Find where the given text appears and provide that cell's center as [X, Y] coordinate. 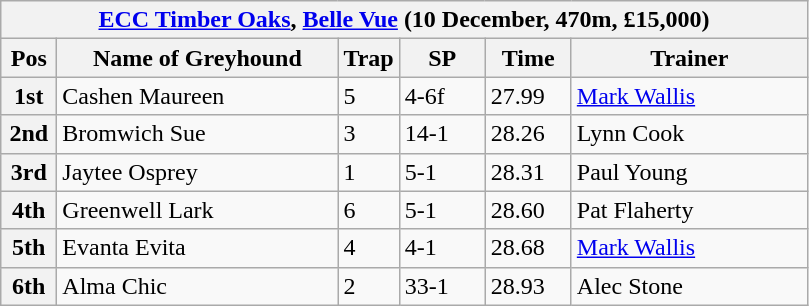
3 [368, 134]
Trap [368, 58]
2nd [29, 134]
Pat Flaherty [689, 210]
5 [368, 96]
28.93 [528, 286]
14-1 [442, 134]
Pos [29, 58]
Jaytee Osprey [198, 172]
1st [29, 96]
ECC Timber Oaks, Belle Vue (10 December, 470m, £15,000) [404, 20]
28.31 [528, 172]
Cashen Maureen [198, 96]
Paul Young [689, 172]
27.99 [528, 96]
6th [29, 286]
Greenwell Lark [198, 210]
2 [368, 286]
33-1 [442, 286]
28.60 [528, 210]
Name of Greyhound [198, 58]
28.68 [528, 248]
1 [368, 172]
3rd [29, 172]
5th [29, 248]
Evanta Evita [198, 248]
4-1 [442, 248]
Trainer [689, 58]
4 [368, 248]
Lynn Cook [689, 134]
Alec Stone [689, 286]
Bromwich Sue [198, 134]
Time [528, 58]
SP [442, 58]
4-6f [442, 96]
28.26 [528, 134]
Alma Chic [198, 286]
6 [368, 210]
4th [29, 210]
